Return (X, Y) of the center of cell containing provided text 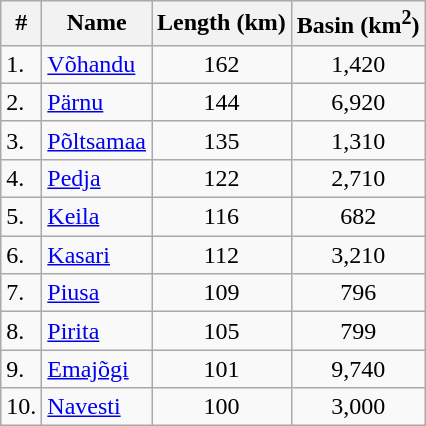
682 (358, 217)
2. (22, 102)
6. (22, 255)
7. (22, 293)
3. (22, 140)
Navesti (97, 407)
2,710 (358, 178)
796 (358, 293)
# (22, 24)
116 (222, 217)
101 (222, 369)
Emajõgi (97, 369)
Name (97, 24)
10. (22, 407)
1,420 (358, 64)
1. (22, 64)
Length (km) (222, 24)
6,920 (358, 102)
Põltsamaa (97, 140)
9. (22, 369)
3,210 (358, 255)
Pirita (97, 331)
109 (222, 293)
3,000 (358, 407)
Piusa (97, 293)
144 (222, 102)
Keila (97, 217)
9,740 (358, 369)
1,310 (358, 140)
Võhandu (97, 64)
8. (22, 331)
5. (22, 217)
105 (222, 331)
162 (222, 64)
Pärnu (97, 102)
799 (358, 331)
4. (22, 178)
122 (222, 178)
Pedja (97, 178)
112 (222, 255)
Basin (km2) (358, 24)
135 (222, 140)
Kasari (97, 255)
100 (222, 407)
